Capture the cell that displays the provided text and extract its [x, y] central coordinate. 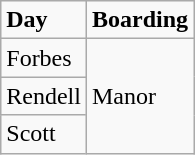
Boarding [140, 20]
Forbes [44, 58]
Rendell [44, 96]
Day [44, 20]
Scott [44, 134]
Manor [140, 96]
